Search for the cell housing the specified text and yield its [X, Y] center coordinate. 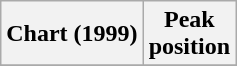
Chart (1999) [72, 34]
Peakposition [189, 34]
